Determine the [X, Y] coordinate at the center of the cell enclosing the given text.  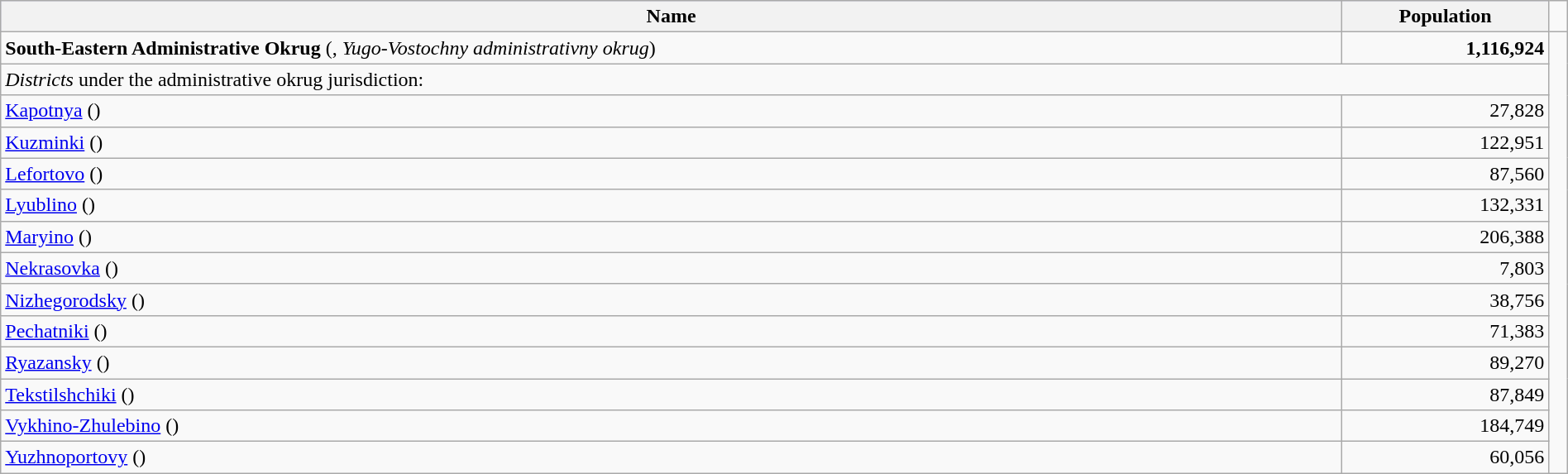
Tekstilshchiki () [672, 395]
Kuzminki () [672, 142]
Lefortovo () [672, 174]
184,749 [1445, 426]
7,803 [1445, 268]
87,560 [1445, 174]
122,951 [1445, 142]
Lyublino () [672, 205]
27,828 [1445, 111]
89,270 [1445, 362]
South-Eastern Administrative Okrug (, Yugo-Vostochny administrativny okrug) [672, 48]
Districts under the administrative okrug jurisdiction: [775, 79]
Name [672, 17]
71,383 [1445, 331]
Vykhino-Zhulebino () [672, 426]
Yuzhnoportovy () [672, 457]
Nekrasovka () [672, 268]
Kapotnya () [672, 111]
60,056 [1445, 457]
1,116,924 [1445, 48]
132,331 [1445, 205]
38,756 [1445, 299]
Nizhegorodsky () [672, 299]
206,388 [1445, 237]
87,849 [1445, 395]
Ryazansky () [672, 362]
Pechatniki () [672, 331]
Maryino () [672, 237]
Population [1445, 17]
